Scan for the cell matching the given text and deliver its (X, Y) coordinate at center. 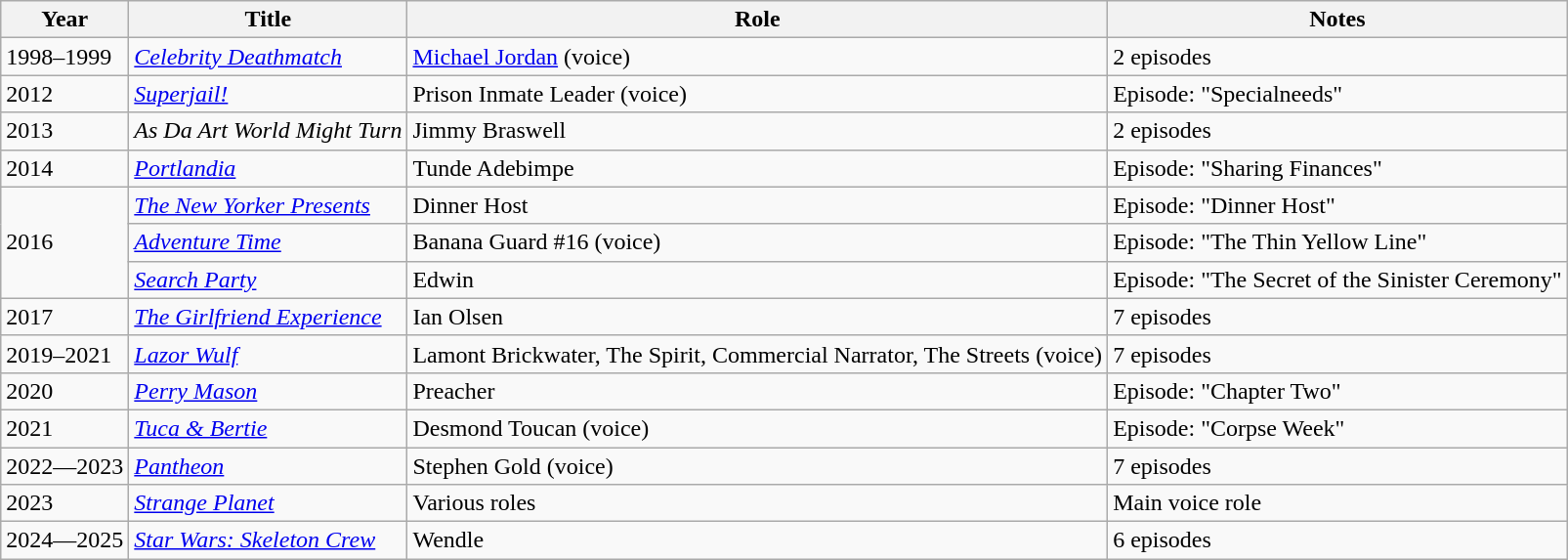
Stephen Gold (voice) (758, 466)
The New Yorker Presents (268, 205)
Perry Mason (268, 391)
Episode: "The Secret of the Sinister Ceremony" (1338, 280)
Year (64, 20)
Notes (1338, 20)
Tuca & Bertie (268, 428)
2019–2021 (64, 354)
Celebrity Deathmatch (268, 57)
2023 (64, 503)
As Da Art World Might Turn (268, 131)
Wendle (758, 540)
Strange Planet (268, 503)
2021 (64, 428)
Prison Inmate Leader (voice) (758, 94)
Episode: "Specialneeds" (1338, 94)
Various roles (758, 503)
Lamont Brickwater, The Spirit, Commercial Narrator, The Streets (voice) (758, 354)
Lazor Wulf (268, 354)
Episode: "Sharing Finances" (1338, 168)
Jimmy Braswell (758, 131)
2016 (64, 242)
Role (758, 20)
Episode: "Dinner Host" (1338, 205)
2020 (64, 391)
Edwin (758, 280)
Desmond Toucan (voice) (758, 428)
Ian Olsen (758, 317)
Episode: "Corpse Week" (1338, 428)
2013 (64, 131)
Episode: "Chapter Two" (1338, 391)
Superjail! (268, 94)
Dinner Host (758, 205)
6 episodes (1338, 540)
Portlandia (268, 168)
2017 (64, 317)
Star Wars: Skeleton Crew (268, 540)
Michael Jordan (voice) (758, 57)
Preacher (758, 391)
Search Party (268, 280)
Episode: "The Thin Yellow Line" (1338, 242)
2022—2023 (64, 466)
Banana Guard #16 (voice) (758, 242)
Title (268, 20)
2012 (64, 94)
2014 (64, 168)
Pantheon (268, 466)
Tunde Adebimpe (758, 168)
1998–1999 (64, 57)
2024—2025 (64, 540)
Adventure Time (268, 242)
The Girlfriend Experience (268, 317)
Main voice role (1338, 503)
